Identify which cell holds the provided text, then report its [x, y] central coordinate. 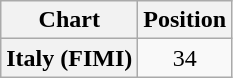
34 [185, 58]
Italy (FIMI) [70, 58]
Position [185, 20]
Chart [70, 20]
